Output the (x, y) coordinate of the center of the cell containing the given text.  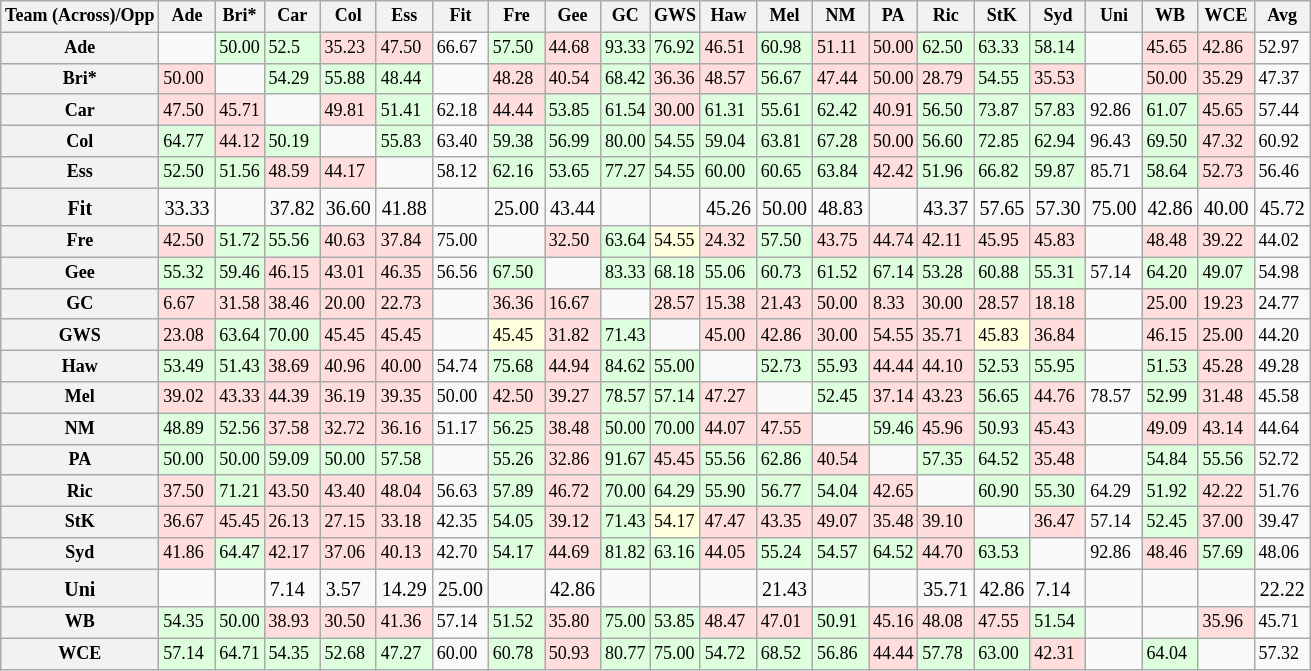
43.35 (784, 522)
67.50 (516, 272)
47.32 (1226, 140)
14.29 (404, 588)
44.07 (728, 428)
63.40 (460, 140)
52.99 (1170, 398)
52.56 (240, 428)
45.43 (1058, 428)
66.82 (1002, 172)
55.06 (728, 272)
60.88 (1002, 272)
28.79 (946, 78)
43.23 (946, 398)
80.77 (626, 654)
83.33 (626, 272)
57.69 (1226, 554)
31.82 (572, 334)
51.11 (841, 48)
59.09 (292, 460)
36.16 (404, 428)
54.57 (841, 554)
64.71 (240, 654)
55.24 (784, 554)
45.95 (1002, 242)
63.00 (1002, 654)
42.17 (292, 554)
49.28 (1282, 366)
44.39 (292, 398)
39.02 (187, 398)
96.43 (1114, 140)
55.61 (784, 110)
62.42 (841, 110)
59.38 (516, 140)
48.57 (728, 78)
51.76 (1282, 490)
48.28 (516, 78)
41.88 (404, 207)
24.32 (728, 242)
55.83 (404, 140)
51.53 (1170, 366)
33.33 (187, 207)
39.27 (572, 398)
63.53 (1002, 554)
52.53 (1002, 366)
47.37 (1282, 78)
6.67 (187, 304)
48.08 (946, 622)
91.67 (626, 460)
44.76 (1058, 398)
48.06 (1282, 554)
56.60 (946, 140)
43.75 (841, 242)
55.26 (516, 460)
37.84 (404, 242)
39.10 (946, 522)
62.86 (784, 460)
56.77 (784, 490)
45.16 (894, 622)
63.84 (841, 172)
32.50 (572, 242)
57.89 (516, 490)
42.65 (894, 490)
57.35 (946, 460)
23.08 (187, 334)
62.18 (460, 110)
37.50 (187, 490)
36.19 (348, 398)
56.56 (460, 272)
60.73 (784, 272)
40.96 (348, 366)
52.68 (348, 654)
54.84 (1170, 460)
57.65 (1002, 207)
31.48 (1226, 398)
44.12 (240, 140)
48.83 (841, 207)
30.50 (348, 622)
45.72 (1282, 207)
Team (Across)/Opp (80, 16)
48.04 (404, 490)
42.31 (1058, 654)
38.69 (292, 366)
36.47 (1058, 522)
93.33 (626, 48)
45.96 (946, 428)
68.18 (676, 272)
42.35 (460, 522)
35.80 (572, 622)
56.67 (784, 78)
47.01 (784, 622)
85.71 (1114, 172)
44.20 (1282, 334)
45.00 (728, 334)
51.56 (240, 172)
57.78 (946, 654)
48.46 (1170, 554)
57.58 (404, 460)
35.53 (1058, 78)
18.18 (1058, 304)
53.28 (946, 272)
56.65 (1002, 398)
38.48 (572, 428)
16.67 (572, 304)
67.28 (841, 140)
32.86 (572, 460)
60.92 (1282, 140)
48.59 (292, 172)
60.65 (784, 172)
61.31 (728, 110)
50.19 (292, 140)
61.52 (841, 272)
62.94 (1058, 140)
61.07 (1170, 110)
32.72 (348, 428)
58.14 (1058, 48)
71.21 (240, 490)
45.58 (1282, 398)
60.98 (784, 48)
54.98 (1282, 272)
51.43 (240, 366)
42.42 (894, 172)
59.87 (1058, 172)
37.58 (292, 428)
54.72 (728, 654)
55.88 (348, 78)
64.04 (1170, 654)
41.36 (404, 622)
73.87 (1002, 110)
39.12 (572, 522)
58.64 (1170, 172)
64.20 (1170, 272)
52.72 (1282, 460)
48.48 (1170, 242)
56.99 (572, 140)
43.14 (1226, 428)
43.37 (946, 207)
68.52 (784, 654)
68.42 (626, 78)
48.89 (187, 428)
35.96 (1226, 622)
40.63 (348, 242)
55.32 (187, 272)
24.77 (1282, 304)
49.09 (1170, 428)
63.81 (784, 140)
51.92 (1170, 490)
44.74 (894, 242)
57.83 (1058, 110)
75.68 (516, 366)
44.64 (1282, 428)
8.33 (894, 304)
19.23 (1226, 304)
54.29 (292, 78)
46.51 (728, 48)
37.00 (1226, 522)
46.35 (404, 272)
43.40 (348, 490)
47.47 (728, 522)
36.60 (348, 207)
46.72 (572, 490)
35.23 (348, 48)
60.78 (516, 654)
56.25 (516, 428)
51.41 (404, 110)
20.00 (348, 304)
55.00 (676, 366)
42.11 (946, 242)
51.72 (240, 242)
39.47 (1282, 522)
54.04 (841, 490)
57.32 (1282, 654)
44.10 (946, 366)
26.13 (292, 522)
55.30 (1058, 490)
37.14 (894, 398)
41.86 (187, 554)
53.49 (187, 366)
48.44 (404, 78)
57.30 (1058, 207)
36.67 (187, 522)
50.91 (841, 622)
38.46 (292, 304)
42.22 (1226, 490)
80.00 (626, 140)
44.68 (572, 48)
40.91 (894, 110)
63.16 (676, 554)
51.17 (460, 428)
Avg (1282, 16)
62.16 (516, 172)
52.97 (1282, 48)
45.28 (1226, 366)
56.86 (841, 654)
44.05 (728, 554)
44.69 (572, 554)
72.85 (1002, 140)
44.02 (1282, 242)
66.67 (460, 48)
51.52 (516, 622)
22.22 (1282, 588)
51.96 (946, 172)
51.54 (1058, 622)
53.65 (572, 172)
44.17 (348, 172)
60.90 (1002, 490)
55.93 (841, 366)
43.50 (292, 490)
56.46 (1282, 172)
22.73 (404, 304)
38.93 (292, 622)
62.50 (946, 48)
42.70 (460, 554)
61.54 (626, 110)
44.70 (946, 554)
54.05 (516, 522)
55.31 (1058, 272)
37.06 (348, 554)
49.81 (348, 110)
3.57 (348, 588)
48.47 (728, 622)
52.5 (292, 48)
67.14 (894, 272)
39.35 (404, 398)
33.18 (404, 522)
15.38 (728, 304)
76.92 (676, 48)
54.74 (460, 366)
52.50 (187, 172)
36.84 (1058, 334)
81.82 (626, 554)
43.33 (240, 398)
40.13 (404, 554)
31.58 (240, 304)
45.26 (728, 207)
56.50 (946, 110)
63.33 (1002, 48)
56.63 (460, 490)
55.90 (728, 490)
77.27 (626, 172)
69.50 (1170, 140)
58.12 (460, 172)
37.82 (292, 207)
55.95 (1058, 366)
64.77 (187, 140)
39.22 (1226, 242)
44.94 (572, 366)
47.44 (841, 78)
59.04 (728, 140)
43.44 (572, 207)
35.29 (1226, 78)
84.62 (626, 366)
64.47 (240, 554)
57.44 (1282, 110)
43.01 (348, 272)
27.15 (348, 522)
